For the text-containing cell, return its midpoint in (X, Y) coordinate format. 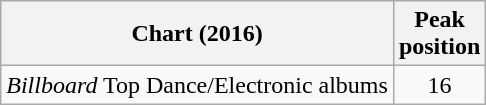
Peakposition (439, 34)
16 (439, 85)
Chart (2016) (198, 34)
Billboard Top Dance/Electronic albums (198, 85)
